Provide the (x, y) coordinate of the cell's center where the given text is located.  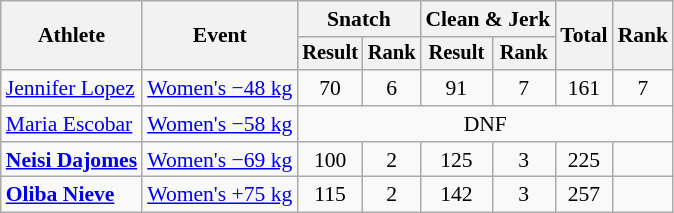
Women's −58 kg (220, 124)
225 (584, 160)
125 (456, 160)
91 (456, 88)
115 (330, 195)
Total (584, 36)
Oliba Nieve (72, 195)
142 (456, 195)
Women's −48 kg (220, 88)
6 (392, 88)
Women's +75 kg (220, 195)
Jennifer Lopez (72, 88)
161 (584, 88)
100 (330, 160)
DNF (485, 124)
Women's −69 kg (220, 160)
Event (220, 36)
Neisi Dajomes (72, 160)
Athlete (72, 36)
257 (584, 195)
Maria Escobar (72, 124)
Snatch (358, 19)
70 (330, 88)
Clean & Jerk (488, 19)
